Detect which cell encompasses the target text, then output its [X, Y] center coordinate. 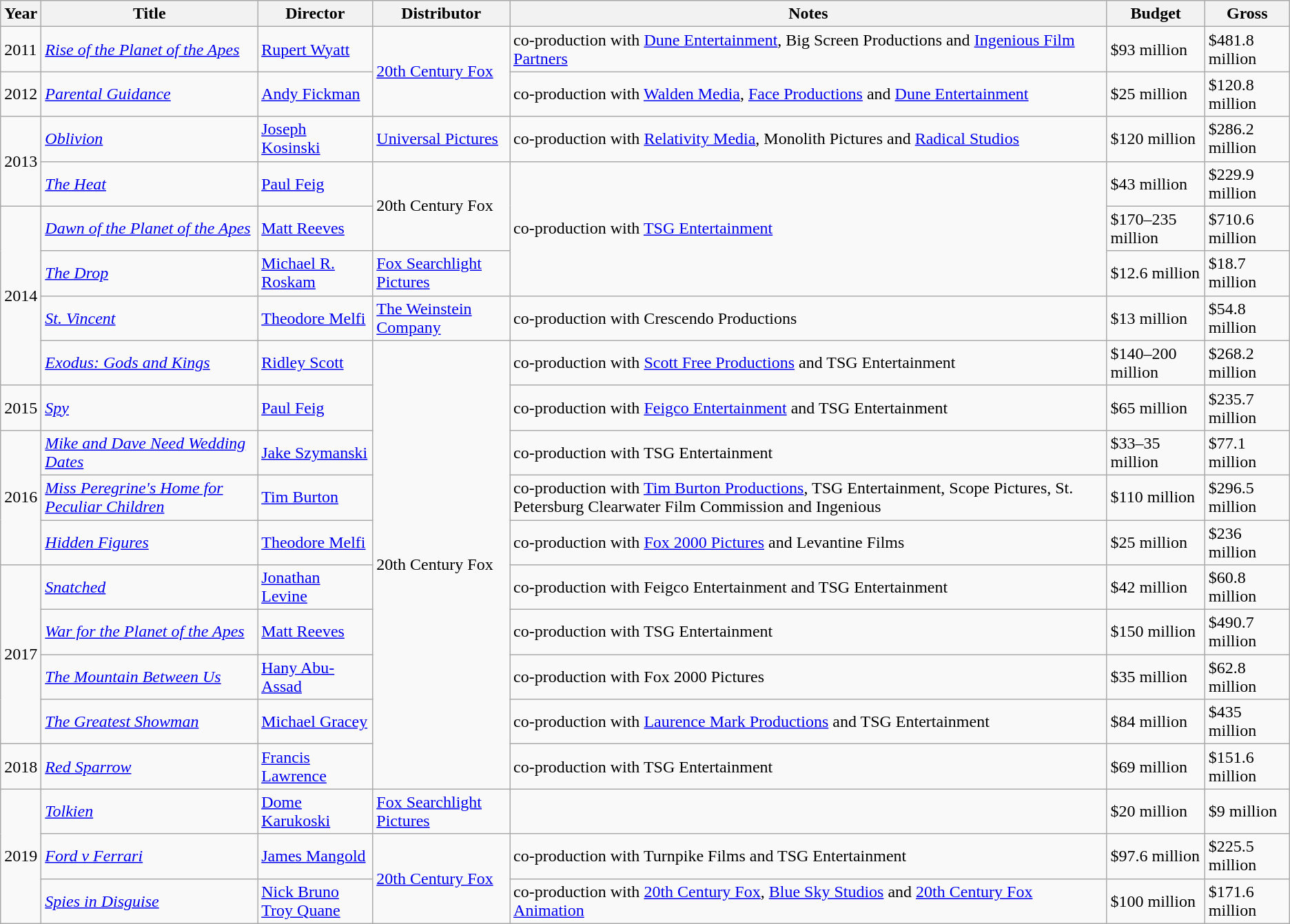
$43 million [1156, 183]
Joseph Kosinski [316, 139]
$13 million [1156, 318]
James Mangold [316, 856]
$93 million [1156, 50]
Gross [1247, 14]
$9 million [1247, 812]
Francis Lawrence [316, 766]
Distributor [441, 14]
co-production with 20th Century Fox, Blue Sky Studios and 20th Century Fox Animation [809, 901]
co-production with Dune Entertainment, Big Screen Productions and Ingenious Film Partners [809, 50]
$65 million [1156, 408]
$435 million [1247, 722]
$481.8 million [1247, 50]
co-production with Laurence Mark Productions and TSG Entertainment [809, 722]
co-production with Fox 2000 Pictures and Levantine Films [809, 542]
$42 million [1156, 587]
Universal Pictures [441, 139]
Snatched [150, 587]
War for the Planet of the Apes [150, 633]
$84 million [1156, 722]
$69 million [1156, 766]
$151.6 million [1247, 766]
Michael Gracey [316, 722]
2018 [21, 766]
$12.6 million [1156, 273]
$140–200 million [1156, 362]
$35 million [1156, 677]
Exodus: Gods and Kings [150, 362]
$171.6 million [1247, 901]
$77.1 million [1247, 452]
Rupert Wyatt [316, 50]
Miss Peregrine's Home for Peculiar Children [150, 497]
$54.8 million [1247, 318]
Nick BrunoTroy Quane [316, 901]
$710.6 million [1247, 229]
Parental Guidance [150, 94]
The Drop [150, 273]
$225.5 million [1247, 856]
$97.6 million [1156, 856]
co-production with Turnpike Films and TSG Entertainment [809, 856]
The Weinstein Company [441, 318]
Ford v Ferrari [150, 856]
Spy [150, 408]
$62.8 million [1247, 677]
$229.9 million [1247, 183]
$286.2 million [1247, 139]
$268.2 million [1247, 362]
$60.8 million [1247, 587]
Dawn of the Planet of the Apes [150, 229]
co-production with Walden Media, Face Productions and Dune Entertainment [809, 94]
2017 [21, 655]
co-production with Relativity Media, Monolith Pictures and Radical Studios [809, 139]
Hidden Figures [150, 542]
$20 million [1156, 812]
co-production with Scott Free Productions and TSG Entertainment [809, 362]
Tim Burton [316, 497]
Jake Szymanski [316, 452]
The Heat [150, 183]
2013 [21, 161]
Ridley Scott [316, 362]
St. Vincent [150, 318]
Hany Abu-Assad [316, 677]
Title [150, 14]
The Greatest Showman [150, 722]
$236 million [1247, 542]
$100 million [1156, 901]
$18.7 million [1247, 273]
$296.5 million [1247, 497]
Spies in Disguise [150, 901]
$150 million [1156, 633]
2016 [21, 497]
Dome Karukoski [316, 812]
$110 million [1156, 497]
$170–235 million [1156, 229]
2015 [21, 408]
2014 [21, 296]
Red Sparrow [150, 766]
$120.8 million [1247, 94]
co-production with Tim Burton Productions, TSG Entertainment, Scope Pictures, St. Petersburg Clearwater Film Commission and Ingenious [809, 497]
Michael R. Roskam [316, 273]
Oblivion [150, 139]
Budget [1156, 14]
co-production with Fox 2000 Pictures [809, 677]
Andy Fickman [316, 94]
$33–35 million [1156, 452]
$120 million [1156, 139]
$235.7 million [1247, 408]
co-production with Crescendo Productions [809, 318]
Jonathan Levine [316, 587]
The Mountain Between Us [150, 677]
$490.7 million [1247, 633]
Notes [809, 14]
2011 [21, 50]
Tolkien [150, 812]
Rise of the Planet of the Apes [150, 50]
Mike and Dave Need Wedding Dates [150, 452]
Director [316, 14]
2012 [21, 94]
2019 [21, 856]
Year [21, 14]
